Return the [X, Y] coordinate for the center point of the cell that contains the specified text.  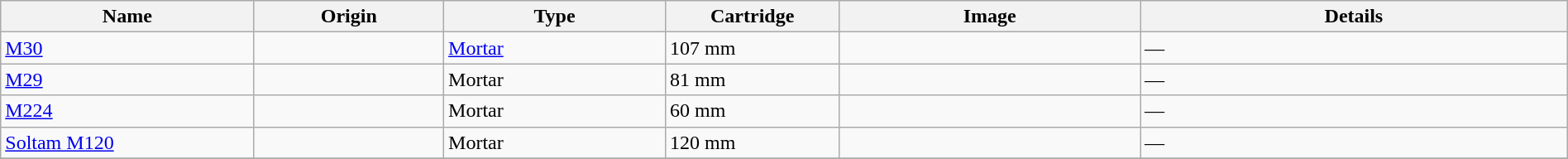
Name [127, 17]
60 mm [752, 111]
Image [990, 17]
M224 [127, 111]
Origin [349, 17]
Soltam M120 [127, 142]
M29 [127, 79]
Details [1355, 17]
M30 [127, 48]
Cartridge [752, 17]
107 mm [752, 48]
120 mm [752, 142]
81 mm [752, 79]
Type [555, 17]
